Detect which cell encompasses the target text, then output its [X, Y] center coordinate. 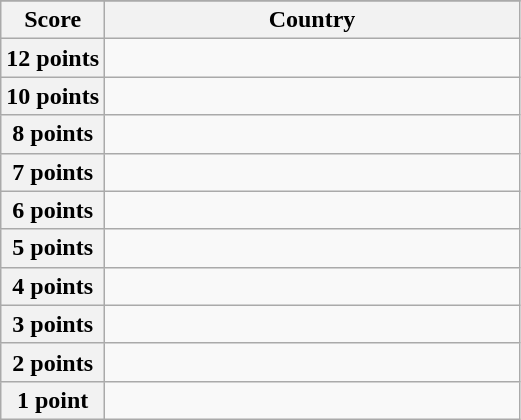
Score [53, 20]
Country [312, 20]
1 point [53, 400]
7 points [53, 172]
4 points [53, 286]
5 points [53, 248]
12 points [53, 58]
8 points [53, 134]
2 points [53, 362]
6 points [53, 210]
10 points [53, 96]
3 points [53, 324]
